Locate the cell with the specified text and output its [x, y] center coordinate. 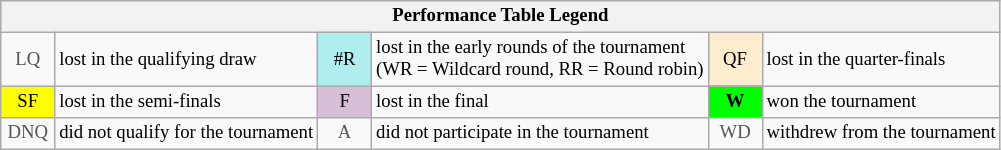
DNQ [28, 134]
A [345, 134]
W [735, 102]
withdrew from the tournament [881, 134]
lost in the quarter-finals [881, 60]
lost in the semi-finals [186, 102]
QF [735, 60]
Performance Table Legend [500, 16]
lost in the early rounds of the tournament(WR = Wildcard round, RR = Round robin) [540, 60]
#R [345, 60]
lost in the final [540, 102]
LQ [28, 60]
did not participate in the tournament [540, 134]
lost in the qualifying draw [186, 60]
did not qualify for the tournament [186, 134]
won the tournament [881, 102]
SF [28, 102]
WD [735, 134]
F [345, 102]
